Return the (X, Y) coordinate for the center point of the cell that contains the specified text.  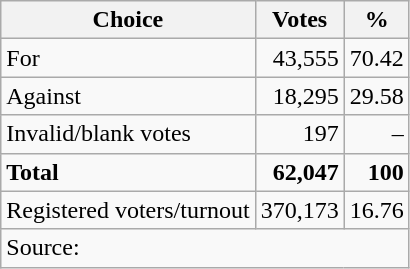
29.58 (376, 96)
62,047 (300, 172)
197 (300, 134)
370,173 (300, 210)
43,555 (300, 58)
100 (376, 172)
– (376, 134)
Votes (300, 20)
For (128, 58)
16.76 (376, 210)
% (376, 20)
Invalid/blank votes (128, 134)
Registered voters/turnout (128, 210)
Against (128, 96)
Choice (128, 20)
18,295 (300, 96)
Source: (205, 248)
70.42 (376, 58)
Total (128, 172)
